Detect which cell encompasses the target text, then output its [x, y] center coordinate. 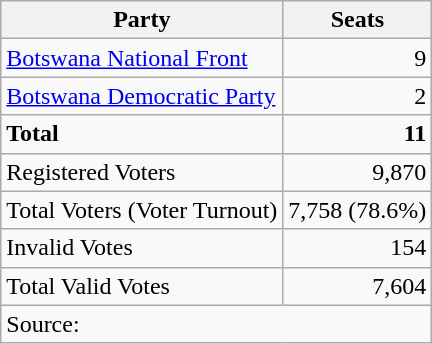
Party [142, 20]
Botswana Democratic Party [142, 96]
Registered Voters [142, 172]
7,758 (78.6%) [358, 210]
7,604 [358, 286]
Seats [358, 20]
Invalid Votes [142, 248]
Total Voters (Voter Turnout) [142, 210]
Botswana National Front [142, 58]
9,870 [358, 172]
154 [358, 248]
11 [358, 134]
Total Valid Votes [142, 286]
Source: [216, 324]
Total [142, 134]
9 [358, 58]
2 [358, 96]
